Capture the cell that displays the provided text and extract its [x, y] central coordinate. 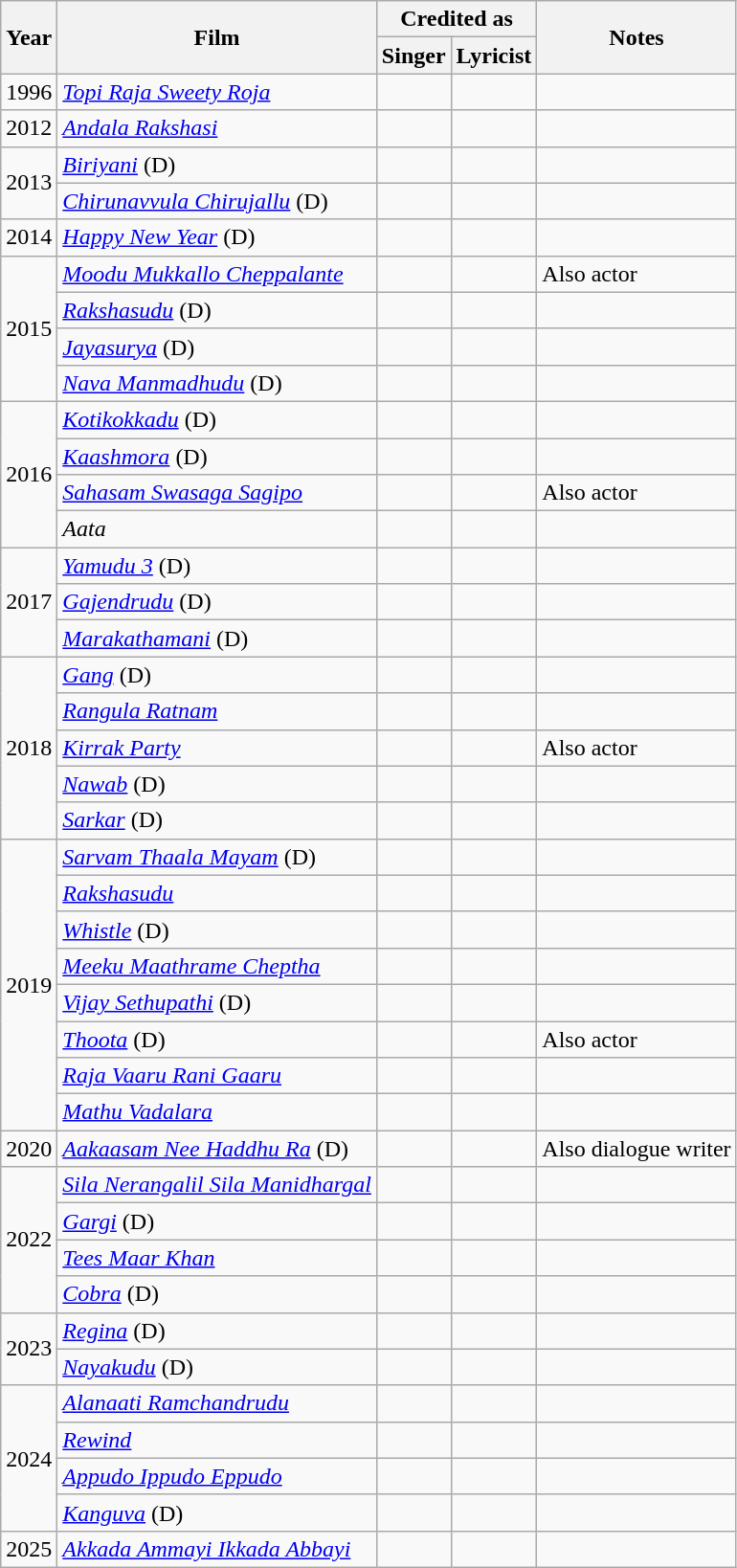
Rewind [217, 1440]
Year [29, 37]
Singer [413, 56]
2012 [29, 128]
Sarvam Thaala Mayam (D) [217, 857]
Vijay Sethupathi (D) [217, 1002]
Yamudu 3 (D) [217, 566]
2017 [29, 602]
Kotikokkadu (D) [217, 419]
Nawab (D) [217, 784]
2013 [29, 183]
Gang (D) [217, 675]
Kirrak Party [217, 748]
Tees Maar Khan [217, 1258]
Biriyani (D) [217, 165]
Aata [217, 529]
Film [217, 37]
Rakshasudu (D) [217, 310]
Gargi (D) [217, 1221]
Alanaati Ramchandrudu [217, 1403]
Topi Raja Sweety Roja [217, 92]
2025 [29, 1549]
Credited as [456, 19]
Lyricist [494, 56]
Nayakudu (D) [217, 1367]
Sila Nerangalil Sila Manidhargal [217, 1185]
2024 [29, 1458]
Cobra (D) [217, 1294]
Marakathamani (D) [217, 638]
Chirunavvula Chirujallu (D) [217, 201]
2020 [29, 1149]
Whistle (D) [217, 930]
Nava Manmadhudu (D) [217, 383]
Moodu Mukkallo Cheppalante [217, 274]
Kaashmora (D) [217, 457]
Aakaasam Nee Haddhu Ra (D) [217, 1149]
2016 [29, 474]
Rangula Ratnam [217, 711]
2014 [29, 237]
Also dialogue writer [636, 1149]
1996 [29, 92]
Akkada Ammayi Ikkada Abbayi [217, 1549]
Sahasam Swasaga Sagipo [217, 493]
Thoota (D) [217, 1039]
Kanguva (D) [217, 1512]
Meeku Maathrame Cheptha [217, 966]
Appudo Ippudo Eppudo [217, 1476]
Notes [636, 37]
Mathu Vadalara [217, 1112]
2018 [29, 748]
Gajendrudu (D) [217, 602]
Raja Vaaru Rani Gaaru [217, 1076]
2023 [29, 1349]
2019 [29, 984]
2022 [29, 1240]
Happy New Year (D) [217, 237]
Jayasurya (D) [217, 347]
Rakshasudu [217, 893]
2015 [29, 328]
Sarkar (D) [217, 820]
Regina (D) [217, 1331]
Andala Rakshasi [217, 128]
